Capture the cell that displays the provided text and extract its [x, y] central coordinate. 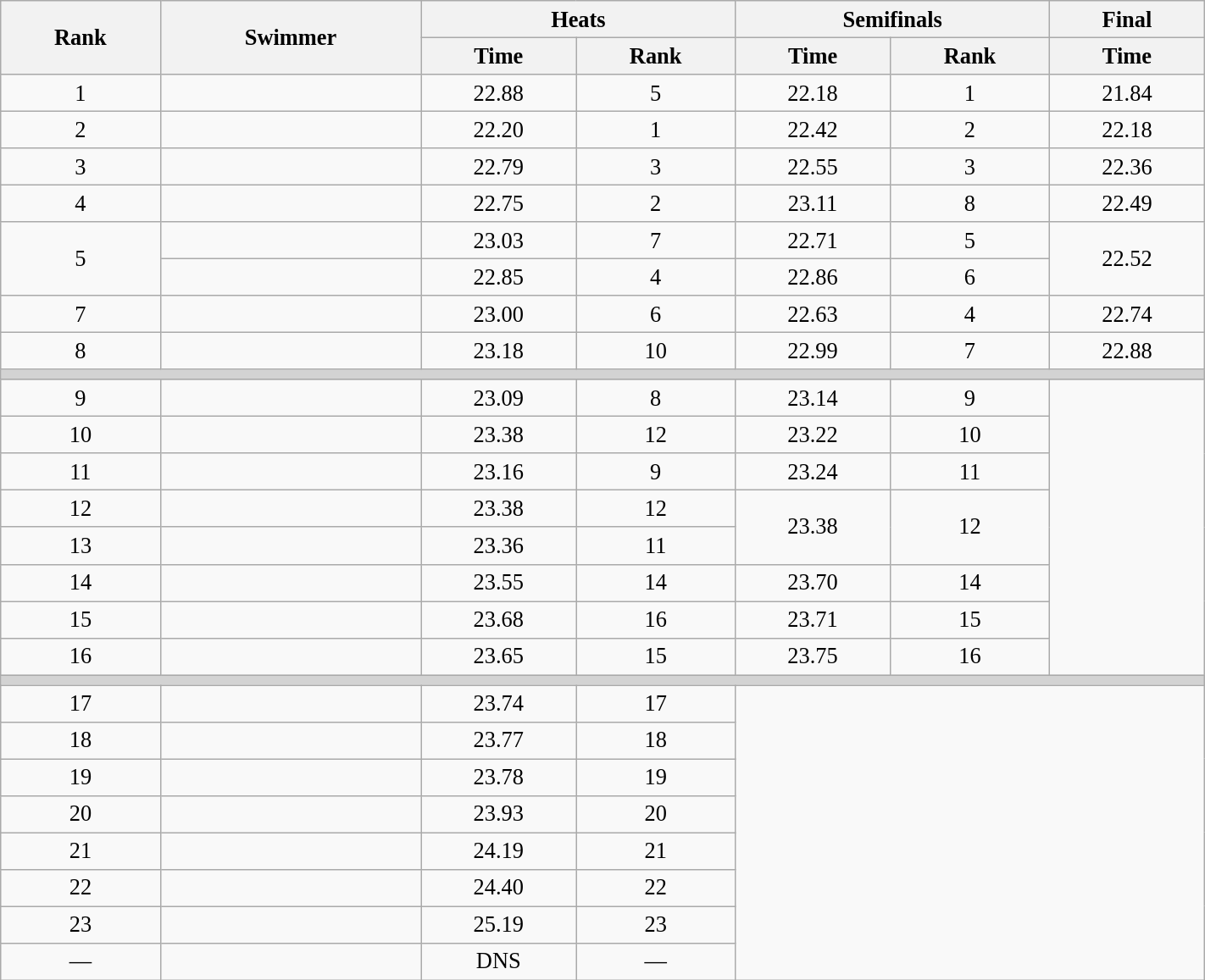
23.11 [814, 203]
23.24 [814, 472]
23.71 [814, 619]
23.68 [498, 619]
23.16 [498, 472]
23.14 [814, 398]
23.65 [498, 656]
23.00 [498, 314]
22.52 [1127, 259]
Final [1127, 19]
23.78 [498, 777]
Swimmer [291, 37]
22.86 [814, 277]
25.19 [498, 925]
Semifinals [893, 19]
13 [81, 545]
24.40 [498, 888]
22.71 [814, 241]
23.70 [814, 583]
22.55 [814, 167]
23.03 [498, 241]
22.75 [498, 203]
21.84 [1127, 92]
23.55 [498, 583]
22.74 [1127, 314]
23.93 [498, 814]
22.99 [814, 351]
23.77 [498, 740]
24.19 [498, 850]
23.36 [498, 545]
22.49 [1127, 203]
22.79 [498, 167]
23.22 [814, 435]
22.85 [498, 277]
23.75 [814, 656]
22.20 [498, 130]
23.18 [498, 351]
22.63 [814, 314]
23.09 [498, 398]
Heats [578, 19]
22.42 [814, 130]
22.36 [1127, 167]
23.74 [498, 703]
DNS [498, 961]
